Search for the cell housing the specified text and yield its [X, Y] center coordinate. 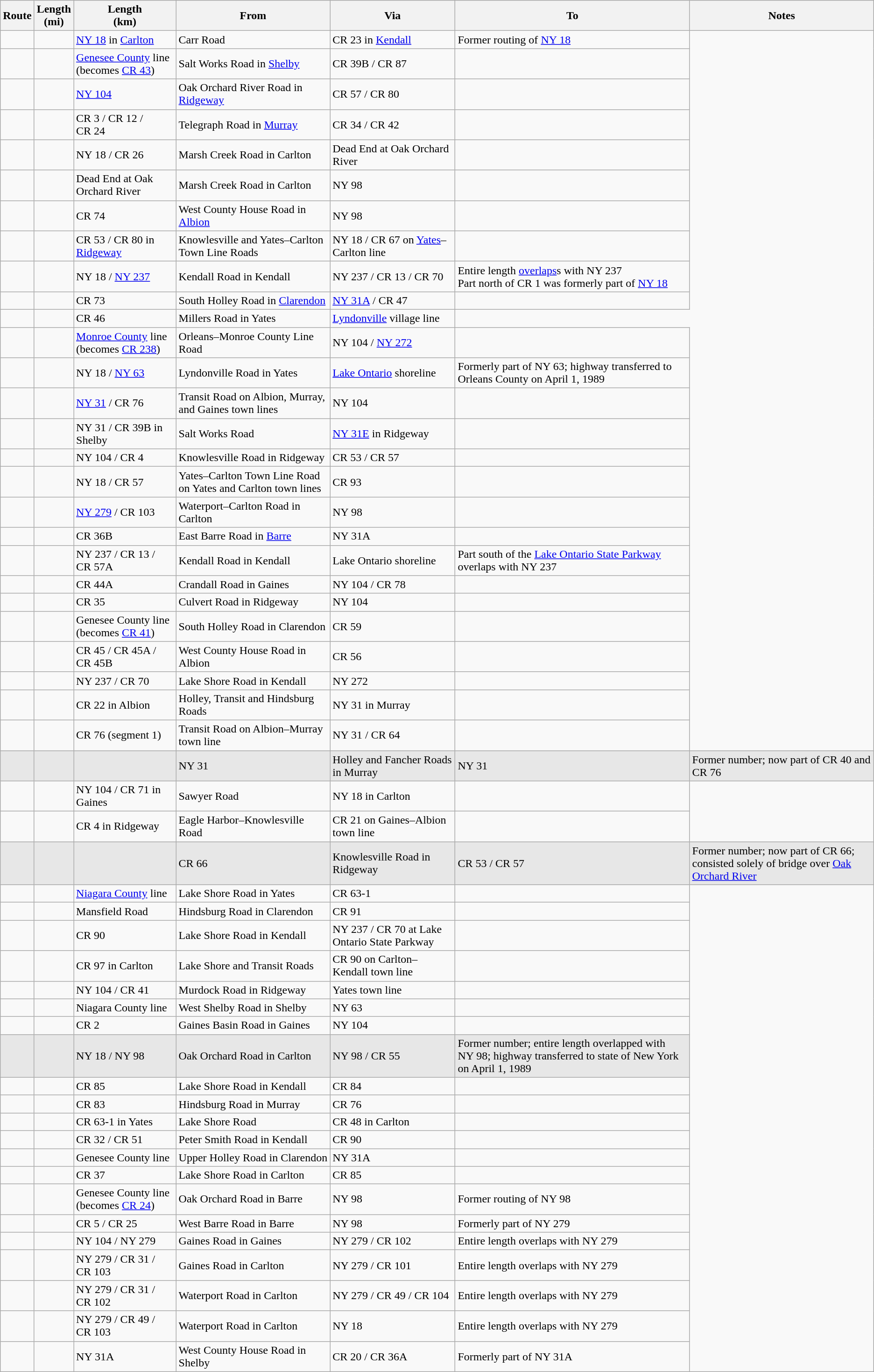
Sawyer Road [253, 796]
Millers Road in Yates [253, 318]
NY 18 [393, 1326]
NY 63 [393, 1008]
West Shelby Road in Shelby [253, 1008]
CR 39B / CR 87 [393, 64]
NY 104 / CR 41 [125, 990]
Holley and Fancher Roads in Murray [393, 765]
CR 4 in Ridgeway [125, 827]
NY 272 [393, 681]
NY 18 / CR 67 on Yates–Carlton line [393, 246]
NY 31A / CR 47 [393, 300]
NY 31 / CR 64 [393, 735]
CR 53 / CR 80 in Ridgeway [125, 246]
Lake Shore Road in Yates [253, 894]
CR 63-1 in Yates [125, 1122]
Gaines Basin Road in Gaines [253, 1025]
Lake Shore and Transit Roads [253, 966]
CR 48 in Carlton [393, 1122]
Lake Shore Road [253, 1122]
Genesee County line (becomes CR 43) [125, 64]
Upper Holley Road in Clarendon [253, 1157]
Carr Road [253, 40]
CR 5 / CR 25 [125, 1223]
Eagle Harbor–Knowlesville Road [253, 827]
NY 98 / CR 55 [393, 1056]
CR 59 [393, 626]
CR 22 in Albion [125, 704]
Length(mi) [54, 16]
CR 21 on Gaines–Albion town line [393, 827]
NY 18 / CR 57 [125, 482]
NY 104 / NY 279 [125, 1241]
CR 90 on Carlton–Kendall town line [393, 966]
CR 57 / CR 80 [393, 94]
Former number; now part of CR 40 and CR 76 [782, 765]
Monroe County line (becomes CR 238) [125, 342]
NY 104 / CR 4 [125, 458]
Waterport–Carlton Road in Carlton [253, 512]
Orleans–Monroe County Line Road [253, 342]
Genesee County line [125, 1157]
NY 18 / NY 98 [125, 1056]
CR 44A [125, 584]
NY 237 / CR 13 / CR 57A [125, 561]
Formerly part of NY 279 [572, 1223]
Former routing of NY 18 [572, 40]
CR 93 [393, 482]
NY 31 / CR 76 [125, 404]
Culvert Road in Ridgeway [253, 602]
NY 104 / CR 71 in Gaines [125, 796]
Mansfield Road [125, 911]
West County House Road in Shelby [253, 1357]
Murdock Road in Ridgeway [253, 990]
CR 20 / CR 36A [393, 1357]
Salt Works Road in Shelby [253, 64]
Genesee County line (becomes CR 41) [125, 626]
CR 66 [253, 863]
CR 74 [125, 216]
NY 279 / CR 49 / CR 103 [125, 1326]
Route [17, 16]
NY 237 / CR 70 [125, 681]
Former routing of NY 98 [572, 1200]
West Barre Road in Barre [253, 1223]
CR 37 [125, 1175]
CR 46 [125, 318]
Formerly part of NY 31A [572, 1357]
CR 56 [393, 657]
Peter Smith Road in Kendall [253, 1139]
NY 31 in Murray [393, 704]
Knowlesville and Yates–Carlton Town Line Roads [253, 246]
NY 31 / CR 39B in Shelby [125, 434]
Notes [782, 16]
Lake Shore Road in Carlton [253, 1175]
NY 279 / CR 102 [393, 1241]
NY 18 / NY 63 [125, 373]
NY 279 / CR 103 [125, 512]
Oak Orchard River Road in Ridgeway [253, 94]
NY 279 / CR 31 / CR 102 [125, 1296]
Yates–Carlton Town Line Road on Yates and Carlton town lines [253, 482]
From [253, 16]
Transit Road on Albion, Murray, and Gaines town lines [253, 404]
CR 35 [125, 602]
NY 18 / CR 26 [125, 155]
Entire length overlapss with NY 237Part north of CR 1 was formerly part of NY 18 [572, 277]
NY 279 / CR 101 [393, 1265]
Lyndonville village line [393, 318]
To [572, 16]
Holley, Transit and Hindsburg Roads [253, 704]
Via [393, 16]
Hindsburg Road in Murray [253, 1104]
Telegraph Road in Murray [253, 124]
CR 2 [125, 1025]
CR 45 / CR 45A / CR 45B [125, 657]
Former number; now part of CR 66; consisted solely of bridge over Oak Orchard River [782, 863]
CR 32 / CR 51 [125, 1139]
Formerly part of NY 63; highway transferred to Orleans County on April 1, 1989 [572, 373]
Lyndonville Road in Yates [253, 373]
CR 63-1 [393, 894]
CR 34 / CR 42 [393, 124]
Part south of the Lake Ontario State Parkway overlaps with NY 237 [572, 561]
Transit Road on Albion–Murray town line [253, 735]
CR 23 in Kendall [393, 40]
CR 84 [393, 1086]
NY 279 / CR 31 / CR 103 [125, 1265]
Length(km) [125, 16]
Gaines Road in Carlton [253, 1265]
Former number; entire length overlapped with NY 98; highway transferred to state of New York on April 1, 1989 [572, 1056]
CR 97 in Carlton [125, 966]
Genesee County line (becomes CR 24) [125, 1200]
CR 83 [125, 1104]
NY 18 / NY 237 [125, 277]
Oak Orchard Road in Carlton [253, 1056]
NY 237 / CR 13 / CR 70 [393, 277]
NY 237 / CR 70 at Lake Ontario State Parkway [393, 935]
Crandall Road in Gaines [253, 584]
CR 3 / CR 12 / CR 24 [125, 124]
NY 279 / CR 49 / CR 104 [393, 1296]
NY 104 / NY 272 [393, 342]
Gaines Road in Gaines [253, 1241]
Salt Works Road [253, 434]
CR 91 [393, 911]
CR 76 [393, 1104]
CR 36B [125, 536]
CR 73 [125, 300]
East Barre Road in Barre [253, 536]
Oak Orchard Road in Barre [253, 1200]
Yates town line [393, 990]
NY 104 / CR 78 [393, 584]
CR 76 (segment 1) [125, 735]
Hindsburg Road in Clarendon [253, 911]
NY 31E in Ridgeway [393, 434]
